Determine the [X, Y] coordinate at the center of the cell enclosing the given text.  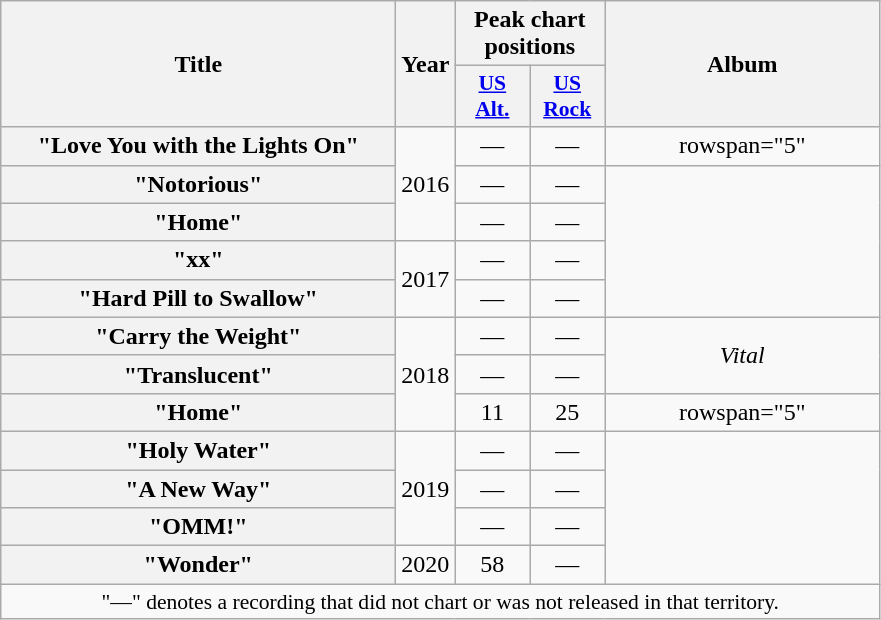
25 [568, 412]
"xx" [198, 260]
58 [492, 565]
"Notorious" [198, 184]
"Translucent" [198, 374]
2018 [426, 374]
Vital [742, 355]
"Carry the Weight" [198, 336]
11 [492, 412]
"Wonder" [198, 565]
"Holy Water" [198, 450]
"A New Way" [198, 489]
Peak chart positions [530, 34]
2017 [426, 279]
USRock [568, 96]
USAlt. [492, 96]
2016 [426, 184]
Year [426, 64]
2019 [426, 488]
Album [742, 64]
"Hard Pill to Swallow" [198, 298]
2020 [426, 565]
"—" denotes a recording that did not chart or was not released in that territory. [440, 602]
"Love You with the Lights On" [198, 146]
Title [198, 64]
"OMM!" [198, 527]
